For the text-containing cell, return its midpoint in (X, Y) coordinate format. 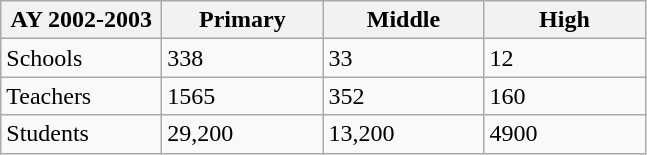
29,200 (242, 134)
13,200 (404, 134)
12 (564, 58)
Teachers (82, 96)
352 (404, 96)
Primary (242, 20)
4900 (564, 134)
Students (82, 134)
1565 (242, 96)
Middle (404, 20)
160 (564, 96)
338 (242, 58)
Schools (82, 58)
33 (404, 58)
AY 2002-2003 (82, 20)
High (564, 20)
